Extract the (X, Y) coordinate from the center of the cell holding the provided text.  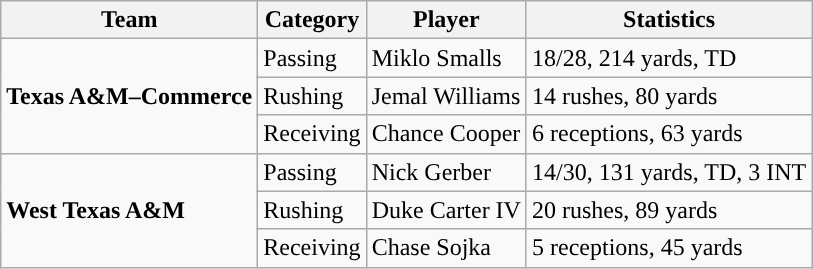
Category (312, 20)
Player (446, 20)
14 rushes, 80 yards (668, 96)
Texas A&M–Commerce (130, 96)
Jemal Williams (446, 96)
20 rushes, 89 yards (668, 210)
5 receptions, 45 yards (668, 248)
Chance Cooper (446, 134)
Miklo Smalls (446, 58)
Statistics (668, 20)
Nick Gerber (446, 172)
6 receptions, 63 yards (668, 134)
18/28, 214 yards, TD (668, 58)
Duke Carter IV (446, 210)
West Texas A&M (130, 210)
Team (130, 20)
14/30, 131 yards, TD, 3 INT (668, 172)
Chase Sojka (446, 248)
